Output the [X, Y] coordinate of the center of the cell containing the given text.  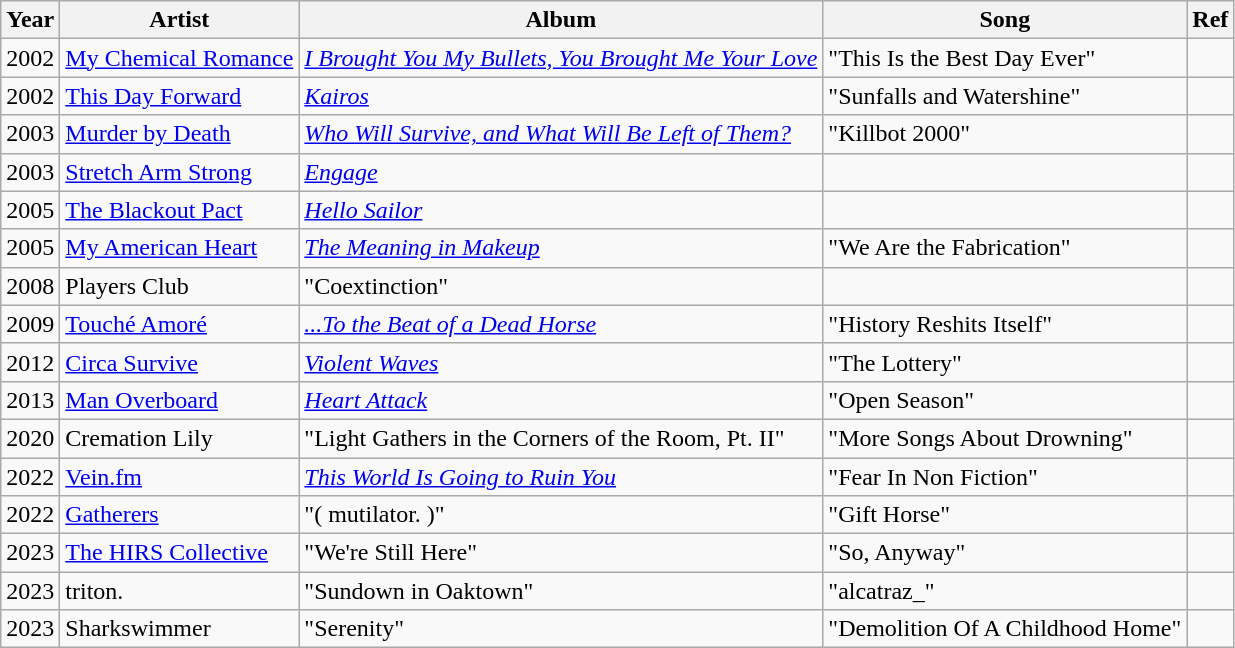
Touché Amoré [180, 324]
"Sunfalls and Watershine" [1005, 96]
This World Is Going to Ruin You [561, 477]
Heart Attack [561, 400]
Who Will Survive, and What Will Be Left of Them? [561, 134]
The Meaning in Makeup [561, 248]
"Fear In Non Fiction" [1005, 477]
"Sundown in Oaktown" [561, 591]
Ref [1210, 20]
This Day Forward [180, 96]
Murder by Death [180, 134]
The HIRS Collective [180, 553]
My American Heart [180, 248]
Song [1005, 20]
"Coextinction" [561, 286]
Year [30, 20]
Cremation Lily [180, 438]
My Chemical Romance [180, 58]
...To the Beat of a Dead Horse [561, 324]
"History Reshits Itself" [1005, 324]
"We're Still Here" [561, 553]
Vein.fm [180, 477]
"This Is the Best Day Ever" [1005, 58]
Hello Sailor [561, 210]
Album [561, 20]
"The Lottery" [1005, 362]
Circa Survive [180, 362]
"Demolition Of A Childhood Home" [1005, 629]
The Blackout Pact [180, 210]
2009 [30, 324]
Stretch Arm Strong [180, 172]
2020 [30, 438]
"Open Season" [1005, 400]
2013 [30, 400]
Gatherers [180, 515]
"alcatraz_" [1005, 591]
Man Overboard [180, 400]
"( mutilator. )" [561, 515]
"Light Gathers in the Corners of the Room, Pt. II" [561, 438]
"We Are the Fabrication" [1005, 248]
2012 [30, 362]
Sharkswimmer [180, 629]
2008 [30, 286]
Violent Waves [561, 362]
triton. [180, 591]
"Gift Horse" [1005, 515]
Engage [561, 172]
Kairos [561, 96]
Artist [180, 20]
"Killbot 2000" [1005, 134]
"So, Anyway" [1005, 553]
"Serenity" [561, 629]
I Brought You My Bullets, You Brought Me Your Love [561, 58]
Players Club [180, 286]
"More Songs About Drowning" [1005, 438]
